Pinpoint the cell where the given text exists, returning its [x, y] midpoint coordinate. 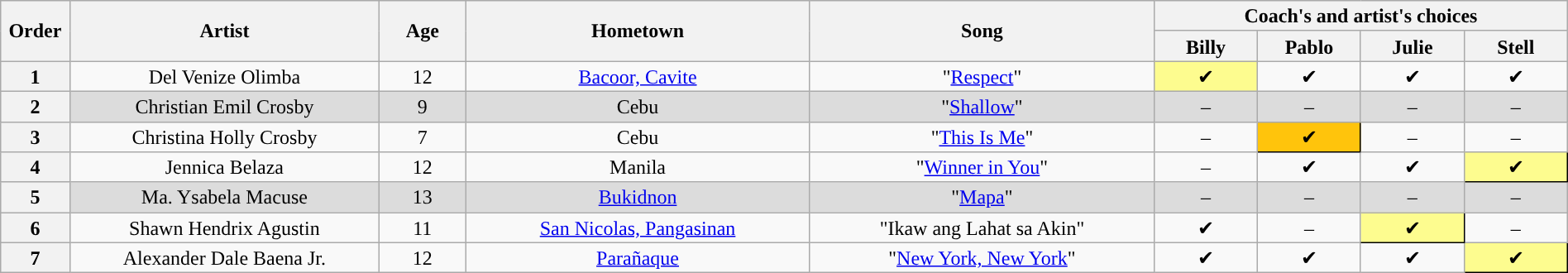
Christina Holly Crosby [225, 137]
"Mapa" [982, 197]
Stell [1515, 46]
"New York, New York" [982, 258]
9 [423, 106]
5 [35, 197]
"Ikaw ang Lahat sa Akin" [982, 228]
Parañaque [638, 258]
Pablo [1310, 46]
Shawn Hendrix Agustin [225, 228]
3 [35, 137]
Age [423, 31]
Christian Emil Crosby [225, 106]
Hometown [638, 31]
"This Is Me" [982, 137]
13 [423, 197]
Alexander Dale Baena Jr. [225, 258]
"Respect" [982, 76]
1 [35, 76]
"Winner in You" [982, 167]
Coach's and artist's choices [1361, 17]
Bacoor, Cavite [638, 76]
Order [35, 31]
6 [35, 228]
San Nicolas, Pangasinan [638, 228]
Bukidnon [638, 197]
11 [423, 228]
Del Venize Olimba [225, 76]
Artist [225, 31]
2 [35, 106]
Song [982, 31]
Jennica Belaza [225, 167]
"Shallow" [982, 106]
4 [35, 167]
Julie [1413, 46]
Billy [1206, 46]
Manila [638, 167]
Ma. Ysabela Macuse [225, 197]
